Search for the cell housing the specified text and yield its (X, Y) center coordinate. 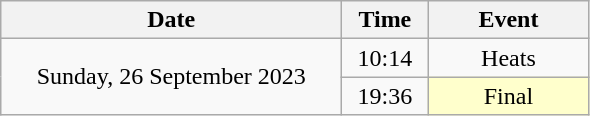
Time (385, 20)
Date (172, 20)
Sunday, 26 September 2023 (172, 77)
19:36 (385, 96)
Event (508, 20)
Heats (508, 58)
Final (508, 96)
10:14 (385, 58)
